Return (X, Y) of the center of cell containing provided text 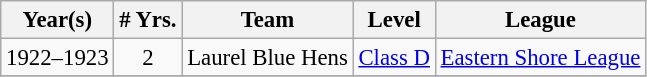
Level (394, 20)
Laurel Blue Hens (268, 58)
Team (268, 20)
League (540, 20)
# Yrs. (148, 20)
2 (148, 58)
Eastern Shore League (540, 58)
1922–1923 (58, 58)
Year(s) (58, 20)
Class D (394, 58)
